Provide the (X, Y) coordinate of the cell's center where the given text is located.  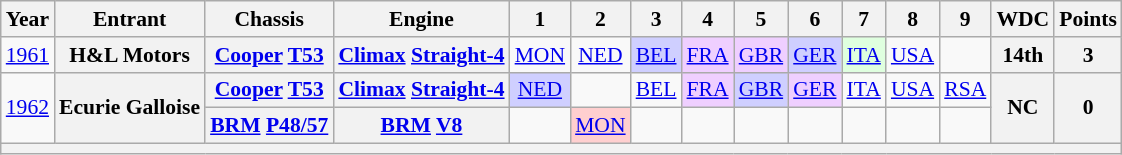
2 (600, 19)
9 (965, 19)
Entrant (130, 19)
1 (540, 19)
BRM P48/57 (269, 126)
WDC (1022, 19)
14th (1022, 55)
1962 (28, 108)
Year (28, 19)
Engine (421, 19)
Ecurie Galloise (130, 108)
8 (912, 19)
Chassis (269, 19)
NC (1022, 108)
5 (762, 19)
RSA (965, 90)
0 (1088, 108)
4 (708, 19)
7 (864, 19)
6 (814, 19)
1961 (28, 55)
H&L Motors (130, 55)
BRM V8 (421, 126)
Points (1088, 19)
